Output the (x, y) coordinate of the center of the cell containing the given text.  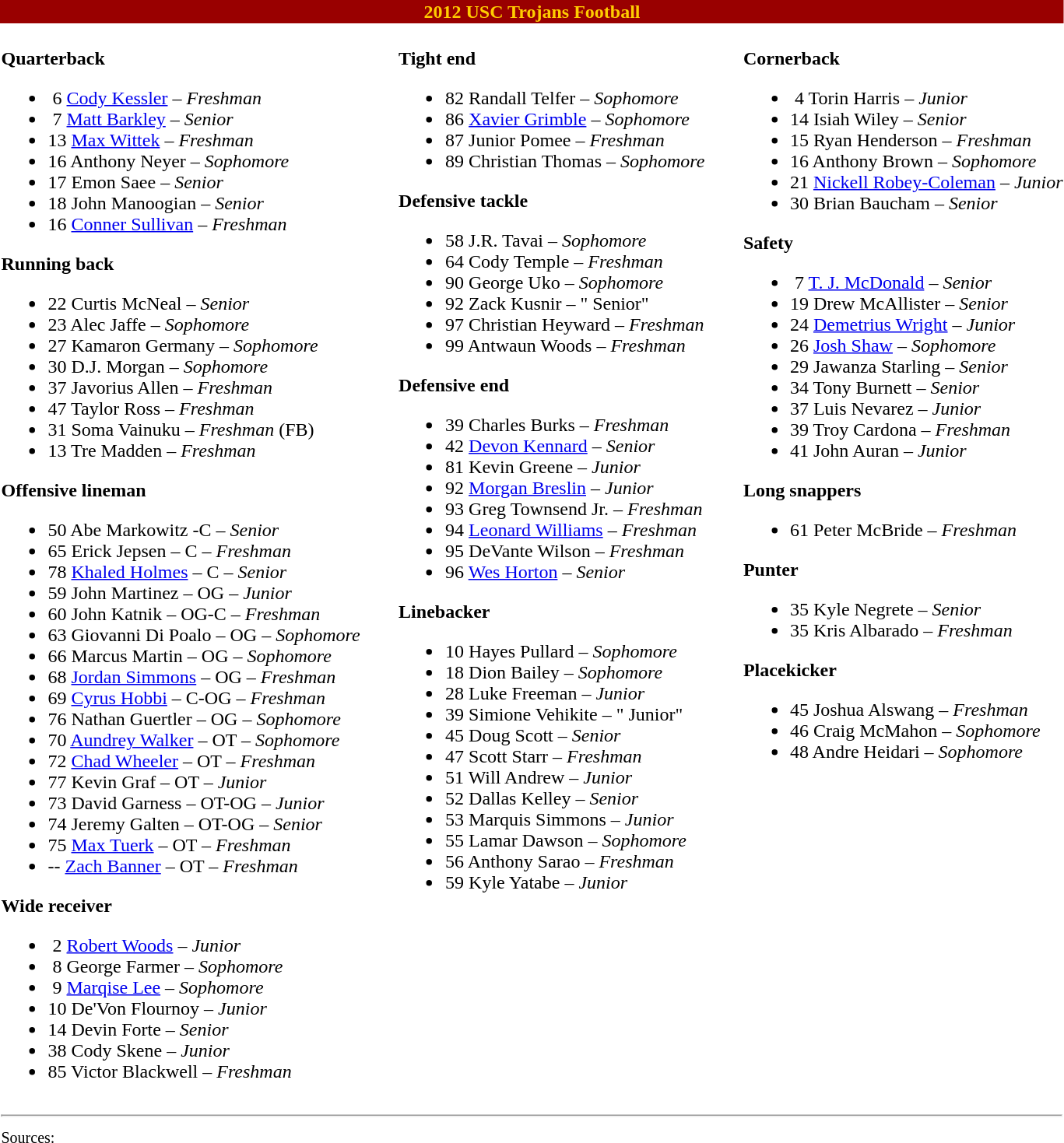
2012 USC Trojans Football (532, 12)
